Identify which cell holds the provided text, then report its [x, y] central coordinate. 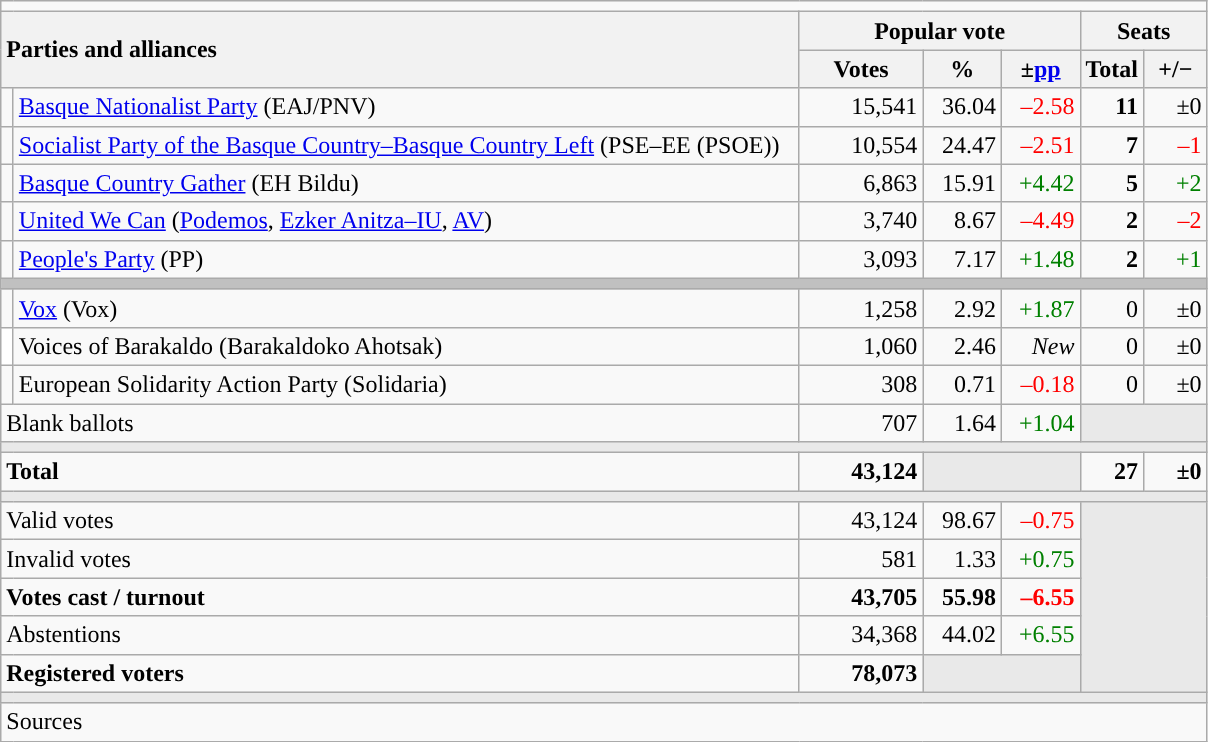
–1 [1176, 145]
36.04 [962, 107]
6,863 [861, 183]
Basque Nationalist Party (EAJ/PNV) [406, 107]
3,093 [861, 259]
–2 [1176, 221]
–2.51 [1040, 145]
3,740 [861, 221]
Abstentions [400, 635]
Sources [604, 722]
Votes [861, 69]
308 [861, 384]
–0.75 [1040, 521]
5 [1112, 183]
34,368 [861, 635]
–4.49 [1040, 221]
1.33 [962, 559]
New [1040, 346]
+0.75 [1040, 559]
+2 [1176, 183]
581 [861, 559]
Vox (Vox) [406, 308]
Popular vote [940, 31]
Invalid votes [400, 559]
+1.04 [1040, 423]
55.98 [962, 597]
+1.87 [1040, 308]
Blank ballots [400, 423]
+4.42 [1040, 183]
Seats [1144, 31]
–0.18 [1040, 384]
United We Can (Podemos, Ezker Anitza–IU, AV) [406, 221]
78,073 [861, 673]
% [962, 69]
+1.48 [1040, 259]
10,554 [861, 145]
7.17 [962, 259]
15.91 [962, 183]
Socialist Party of the Basque Country–Basque Country Left (PSE–EE (PSOE)) [406, 145]
Parties and alliances [400, 50]
Valid votes [400, 521]
1.64 [962, 423]
11 [1112, 107]
707 [861, 423]
People's Party (PP) [406, 259]
0.71 [962, 384]
2.92 [962, 308]
Votes cast / turnout [400, 597]
43,705 [861, 597]
24.47 [962, 145]
Basque Country Gather (EH Bildu) [406, 183]
European Solidarity Action Party (Solidaria) [406, 384]
8.67 [962, 221]
2.46 [962, 346]
±pp [1040, 69]
+6.55 [1040, 635]
27 [1112, 472]
1,258 [861, 308]
+1 [1176, 259]
7 [1112, 145]
1,060 [861, 346]
–2.58 [1040, 107]
Registered voters [400, 673]
–6.55 [1040, 597]
15,541 [861, 107]
44.02 [962, 635]
Voices of Barakaldo (Barakaldoko Ahotsak) [406, 346]
+/− [1176, 69]
98.67 [962, 521]
